Locate the cell with the specified text and output its (X, Y) center coordinate. 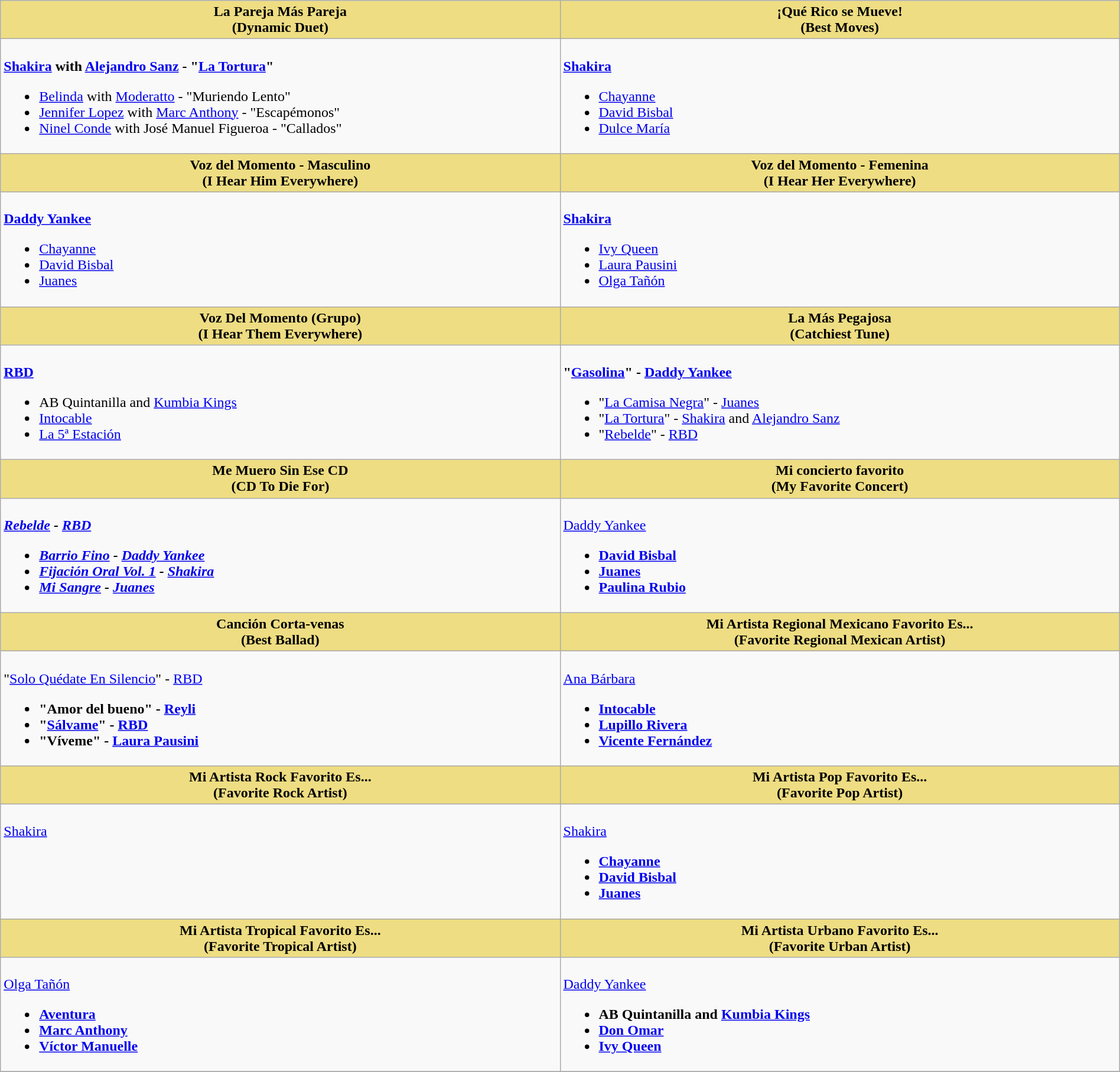
Mi Artista Pop Favorito Es...(Favorite Pop Artist) (840, 784)
Daddy YankeeAB Quintanilla and Kumbia KingsDon OmarIvy Queen (840, 1015)
"Gasolina" - Daddy Yankee"La Camisa Negra" - Juanes"La Tortura" - Shakira and Alejandro Sanz"Rebelde" - RBD (840, 402)
Voz del Momento - Femenina(I Hear Her Everywhere) (840, 172)
ShakiraChayanneDavid BisbalJuanes (840, 861)
ShakiraIvy QueenLaura PausiniOlga Tañón (840, 249)
Daddy YankeeChayanneDavid BisbalJuanes (280, 249)
Mi concierto favorito (My Favorite Concert) (840, 478)
¡Qué Rico se Mueve! (Best Moves) (840, 20)
Mi Artista Tropical Favorito Es...(Favorite Tropical Artist) (280, 938)
Canción Corta-venas (Best Ballad) (280, 632)
La Más Pegajosa(Catchiest Tune) (840, 326)
"Solo Quédate En Silencio" - RBD"Amor del bueno" - Reyli"Sálvame" - RBD"Víveme" - Laura Pausini (280, 708)
Ana BárbaraIntocableLupillo RiveraVicente Fernández (840, 708)
Mi Artista Regional Mexicano Favorito Es... (Favorite Regional Mexican Artist) (840, 632)
Daddy YankeeDavid BisbalJuanesPaulina Rubio (840, 555)
Mi Artista Urbano Favorito Es...(Favorite Urban Artist) (840, 938)
La Pareja Más Pareja (Dynamic Duet) (280, 20)
Mi Artista Rock Favorito Es... (Favorite Rock Artist) (280, 784)
ShakiraChayanneDavid BisbalDulce María (840, 96)
Rebelde - RBDBarrio Fino - Daddy YankeeFijación Oral Vol. 1 - ShakiraMi Sangre - Juanes (280, 555)
Shakira (280, 861)
Voz Del Momento (Grupo) (I Hear Them Everywhere) (280, 326)
Me Muero Sin Ese CD (CD To Die For) (280, 478)
Olga TañónAventuraMarc AnthonyVíctor Manuelle (280, 1015)
Voz del Momento - Masculino(I Hear Him Everywhere) (280, 172)
RBDAB Quintanilla and Kumbia KingsIntocableLa 5ª Estación (280, 402)
